Find where the given text appears and provide that cell's center as [x, y] coordinate. 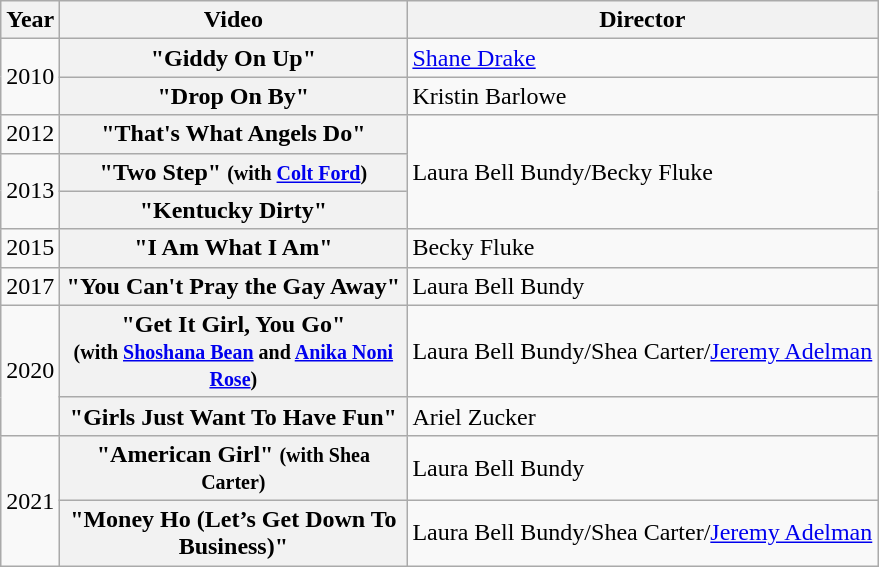
2017 [30, 286]
Director [642, 20]
"That's What Angels Do" [234, 134]
2013 [30, 191]
Laura Bell Bundy/Becky Fluke [642, 172]
2012 [30, 134]
"Drop On By" [234, 96]
Shane Drake [642, 58]
2010 [30, 77]
2021 [30, 500]
"Money Ho (Let’s Get Down To Business)" [234, 532]
Ariel Zucker [642, 416]
"I Am What I Am" [234, 248]
Year [30, 20]
"Kentucky Dirty" [234, 210]
"You Can't Pray the Gay Away" [234, 286]
Becky Fluke [642, 248]
Kristin Barlowe [642, 96]
"Get It Girl, You Go"(with Shoshana Bean and Anika Noni Rose) [234, 351]
"Girls Just Want To Have Fun" [234, 416]
"American Girl" (with Shea Carter) [234, 468]
"Two Step" (with Colt Ford) [234, 172]
2015 [30, 248]
Video [234, 20]
"Giddy On Up" [234, 58]
2020 [30, 370]
